Provide the (x, y) coordinate of the cell's center where the given text is located.  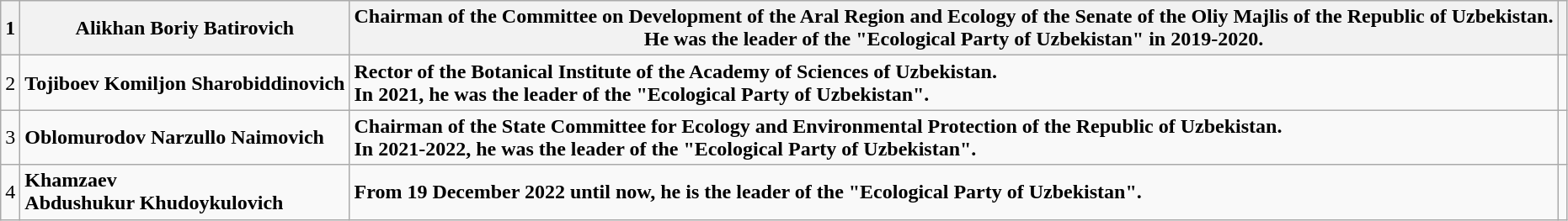
Rector of the Botanical Institute of the Academy of Sciences of Uzbekistan.In 2021, he was the leader of the "Ecological Party of Uzbekistan". (953, 82)
Oblomurodov Narzullo Naimovich (185, 138)
Tojiboev Komiljon Sharobiddinovich (185, 82)
KhamzaevAbdushukur Khudoykulovich (185, 192)
2 (10, 82)
Alikhan Boriy Batirovich (185, 29)
4 (10, 192)
1 (10, 29)
3 (10, 138)
From 19 December 2022 until now, he is the leader of the "Ecological Party of Uzbekistan". (953, 192)
